Search for the cell housing the specified text and yield its (x, y) center coordinate. 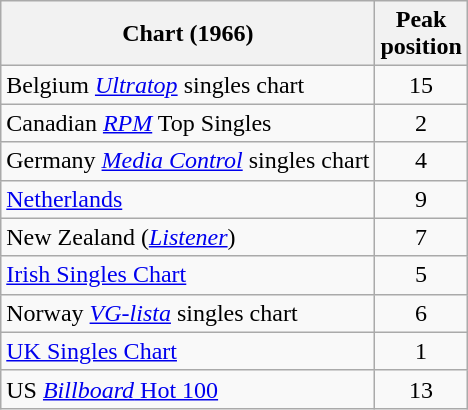
Belgium Ultratop singles chart (188, 85)
2 (421, 123)
Canadian RPM Top Singles (188, 123)
Peakposition (421, 34)
UK Singles Chart (188, 351)
Germany Media Control singles chart (188, 161)
Chart (1966) (188, 34)
13 (421, 389)
5 (421, 275)
US Billboard Hot 100 (188, 389)
4 (421, 161)
15 (421, 85)
New Zealand (Listener) (188, 237)
Irish Singles Chart (188, 275)
Norway VG-lista singles chart (188, 313)
7 (421, 237)
Netherlands (188, 199)
1 (421, 351)
6 (421, 313)
9 (421, 199)
